Detect which cell encompasses the target text, then output its (x, y) center coordinate. 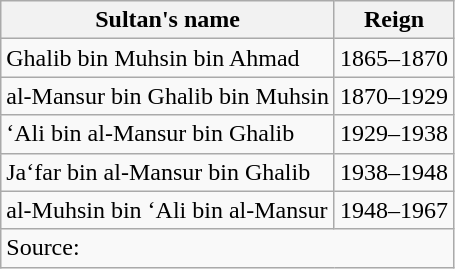
Reign (394, 20)
1938–1948 (394, 172)
1929–1938 (394, 134)
al-Mansur bin Ghalib bin Muhsin (168, 96)
Source: (228, 248)
1870–1929 (394, 96)
Ghalib bin Muhsin bin Ahmad (168, 58)
Sultan's name (168, 20)
Ja‘far bin al-Mansur bin Ghalib (168, 172)
‘Ali bin al-Mansur bin Ghalib (168, 134)
al-Muhsin bin ‘Ali bin al-Mansur (168, 210)
1948–1967 (394, 210)
1865–1870 (394, 58)
